Return (X, Y) of the center of cell containing provided text 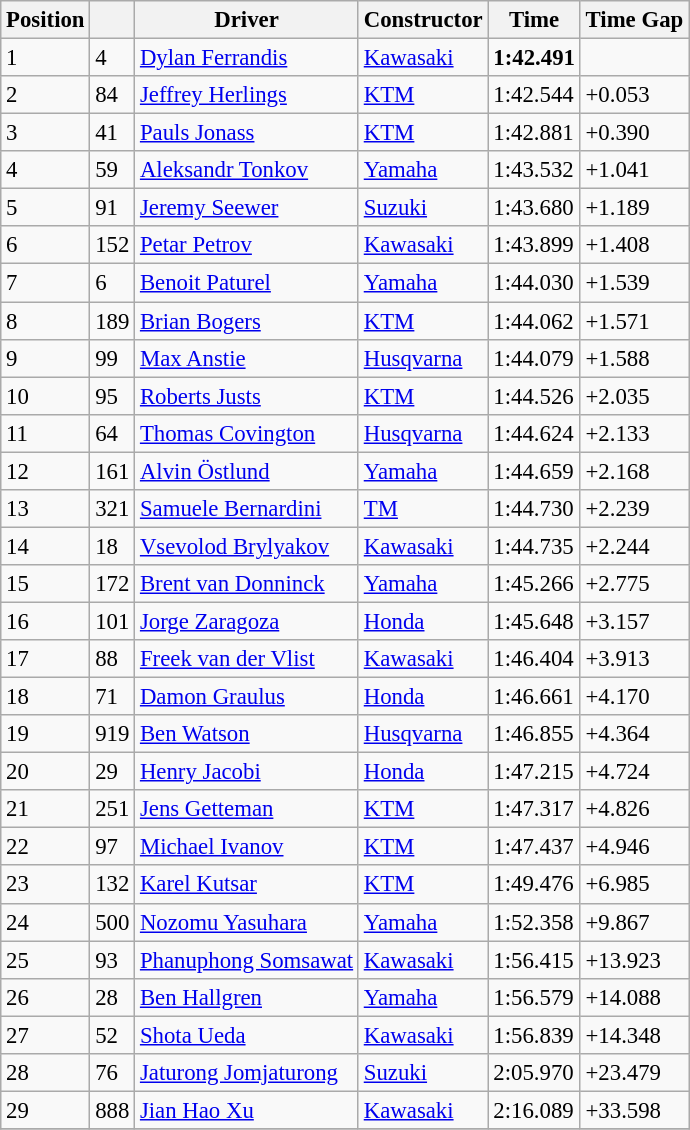
1:56.579 (534, 997)
88 (112, 659)
1:44.735 (534, 546)
+33.598 (634, 1110)
52 (112, 1035)
+2.133 (634, 433)
+3.913 (634, 659)
Ben Watson (247, 734)
+4.364 (634, 734)
1:44.730 (534, 509)
16 (46, 621)
132 (112, 885)
+0.390 (634, 133)
Jorge Zaragoza (247, 621)
+4.826 (634, 809)
26 (46, 997)
1:44.030 (534, 283)
1:47.437 (534, 847)
Jens Getteman (247, 809)
1:43.532 (534, 170)
500 (112, 922)
Constructor (423, 20)
+2.244 (634, 546)
Jaturong Jomjaturong (247, 1073)
1:46.661 (534, 697)
2 (46, 95)
Damon Graulus (247, 697)
10 (46, 396)
Thomas Covington (247, 433)
Vsevolod Brylyakov (247, 546)
+0.053 (634, 95)
25 (46, 960)
84 (112, 95)
76 (112, 1073)
2:16.089 (534, 1110)
Jeremy Seewer (247, 208)
Position (46, 20)
+2.035 (634, 396)
+23.479 (634, 1073)
15 (46, 584)
21 (46, 809)
+1.539 (634, 283)
Freek van der Vlist (247, 659)
59 (112, 170)
1:42.881 (534, 133)
Jeffrey Herlings (247, 95)
+1.571 (634, 321)
1:44.526 (534, 396)
Pauls Jonass (247, 133)
19 (46, 734)
14 (46, 546)
+4.724 (634, 772)
Roberts Justs (247, 396)
Michael Ivanov (247, 847)
20 (46, 772)
Aleksandr Tonkov (247, 170)
+4.170 (634, 697)
101 (112, 621)
+13.923 (634, 960)
Dylan Ferrandis (247, 58)
+1.588 (634, 358)
93 (112, 960)
1:43.680 (534, 208)
99 (112, 358)
Shota Ueda (247, 1035)
888 (112, 1110)
+6.985 (634, 885)
Samuele Bernardini (247, 509)
Brian Bogers (247, 321)
Karel Kutsar (247, 885)
+1.189 (634, 208)
251 (112, 809)
1:56.839 (534, 1035)
+14.348 (634, 1035)
Phanuphong Somsawat (247, 960)
TM (423, 509)
+2.239 (634, 509)
1:47.317 (534, 809)
+2.775 (634, 584)
8 (46, 321)
Alvin Östlund (247, 471)
919 (112, 734)
321 (112, 509)
1:45.266 (534, 584)
172 (112, 584)
1:45.648 (534, 621)
1:44.659 (534, 471)
2:05.970 (534, 1073)
161 (112, 471)
1:44.624 (534, 433)
+2.168 (634, 471)
91 (112, 208)
Time Gap (634, 20)
+3.157 (634, 621)
97 (112, 847)
+9.867 (634, 922)
Brent van Donninck (247, 584)
1:42.544 (534, 95)
24 (46, 922)
Time (534, 20)
Petar Petrov (247, 245)
Jian Hao Xu (247, 1110)
1:47.215 (534, 772)
11 (46, 433)
3 (46, 133)
13 (46, 509)
9 (46, 358)
5 (46, 208)
1:43.899 (534, 245)
Nozomu Yasuhara (247, 922)
Driver (247, 20)
Henry Jacobi (247, 772)
27 (46, 1035)
Ben Hallgren (247, 997)
22 (46, 847)
1:52.358 (534, 922)
64 (112, 433)
Benoit Paturel (247, 283)
7 (46, 283)
1:44.062 (534, 321)
+4.946 (634, 847)
12 (46, 471)
+14.088 (634, 997)
1 (46, 58)
1:49.476 (534, 885)
+1.041 (634, 170)
Max Anstie (247, 358)
95 (112, 396)
152 (112, 245)
17 (46, 659)
1:44.079 (534, 358)
+1.408 (634, 245)
23 (46, 885)
1:46.404 (534, 659)
1:56.415 (534, 960)
1:46.855 (534, 734)
189 (112, 321)
1:42.491 (534, 58)
41 (112, 133)
71 (112, 697)
